Return (x, y) of the center of cell containing provided text 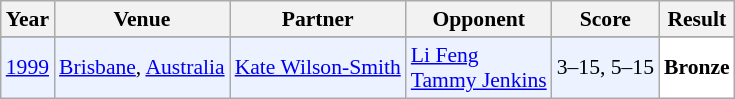
Li Feng Tammy Jenkins (479, 68)
Result (697, 19)
Partner (318, 19)
Bronze (697, 68)
Brisbane, Australia (142, 68)
1999 (28, 68)
Score (606, 19)
Year (28, 19)
Kate Wilson-Smith (318, 68)
Venue (142, 19)
3–15, 5–15 (606, 68)
Opponent (479, 19)
